Pinpoint the cell where the given text exists, returning its [x, y] midpoint coordinate. 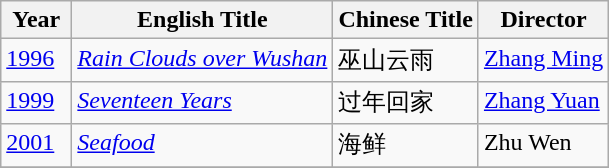
1999 [36, 102]
Year [36, 20]
Zhang Yuan [543, 102]
Zhu Wen [543, 146]
Seventeen Years [202, 102]
Rain Clouds over Wushan [202, 60]
海鲜 [406, 146]
巫山云雨 [406, 60]
English Title [202, 20]
Director [543, 20]
2001 [36, 146]
Zhang Ming [543, 60]
Seafood [202, 146]
1996 [36, 60]
过年回家 [406, 102]
Chinese Title [406, 20]
